Determine the [X, Y] coordinate at the center of the cell enclosing the given text.  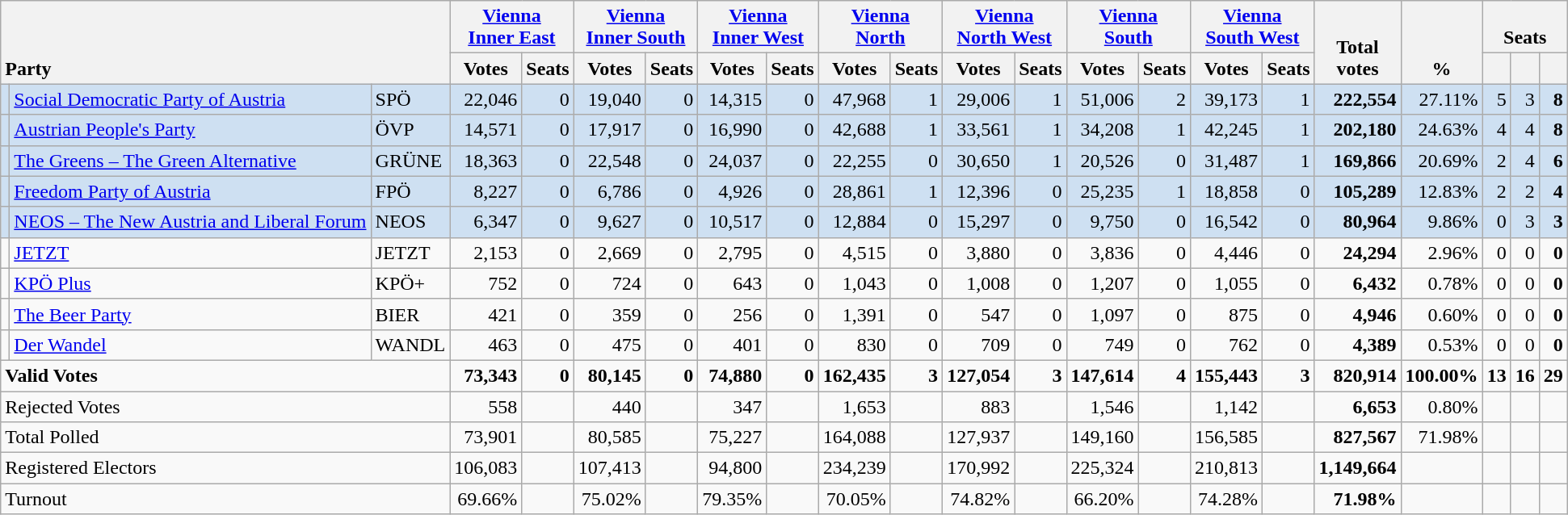
20,526 [1102, 161]
94,800 [732, 468]
1,546 [1102, 406]
4,946 [1357, 314]
WANDL [410, 345]
79.35% [732, 499]
359 [609, 314]
NEOS – The New Austria and Liberal Forum [191, 222]
883 [979, 406]
Rejected Votes [225, 406]
14,571 [486, 130]
16 [1525, 375]
2.96% [1441, 253]
1,097 [1102, 314]
147,614 [1102, 375]
558 [486, 406]
0.53% [1441, 345]
KPÖ Plus [191, 283]
BIER [410, 314]
234,239 [855, 468]
210,813 [1226, 468]
30,650 [979, 161]
GRÜNE [410, 161]
127,937 [979, 438]
ViennaSouth [1128, 27]
ViennaNorth West [1005, 27]
66.20% [1102, 499]
9,750 [1102, 222]
440 [609, 406]
14,315 [732, 99]
28,861 [855, 191]
6,653 [1357, 406]
19,040 [609, 99]
NEOS [410, 222]
Totalvotes [1357, 42]
15,297 [979, 222]
31,487 [1226, 161]
762 [1226, 345]
13 [1496, 375]
34,208 [1102, 130]
Valid Votes [225, 375]
17,917 [609, 130]
155,443 [1226, 375]
1,653 [855, 406]
Der Wandel [191, 345]
1,043 [855, 283]
ViennaSouth West [1252, 27]
Social Democratic Party of Austria [191, 99]
39,173 [1226, 99]
1,149,664 [1357, 468]
4,926 [732, 191]
827,567 [1357, 438]
107,413 [609, 468]
164,088 [855, 438]
Austrian People's Party [191, 130]
256 [732, 314]
70.05% [855, 499]
6,347 [486, 222]
401 [732, 345]
FPÖ [410, 191]
SPÖ [410, 99]
24,037 [732, 161]
347 [732, 406]
29 [1553, 375]
Freedom Party of Austria [191, 191]
100.00% [1441, 375]
24.63% [1441, 130]
27.11% [1441, 99]
6,786 [609, 191]
69.66% [486, 499]
12.83% [1441, 191]
The Greens – The Green Alternative [191, 161]
ViennaNorth [881, 27]
ViennaInner South [635, 27]
80,585 [609, 438]
4,446 [1226, 253]
Turnout [225, 499]
73,343 [486, 375]
18,858 [1226, 191]
0.80% [1441, 406]
4,515 [855, 253]
830 [855, 345]
75.02% [609, 499]
24,294 [1357, 253]
3,880 [979, 253]
149,160 [1102, 438]
643 [732, 283]
5 [1496, 99]
ÖVP [410, 130]
ViennaInner East [512, 27]
2,153 [486, 253]
749 [1102, 345]
1,391 [855, 314]
2,669 [609, 253]
16,542 [1226, 222]
51,006 [1102, 99]
25,235 [1102, 191]
ViennaInner West [758, 27]
1,142 [1226, 406]
3,836 [1102, 253]
1,207 [1102, 283]
1,055 [1226, 283]
6 [1553, 161]
463 [486, 345]
47,968 [855, 99]
170,992 [979, 468]
12,884 [855, 222]
475 [609, 345]
80,145 [609, 375]
29,006 [979, 99]
74,880 [732, 375]
106,083 [486, 468]
709 [979, 345]
820,914 [1357, 375]
547 [979, 314]
73,901 [486, 438]
8,227 [486, 191]
75,227 [732, 438]
222,554 [1357, 99]
225,324 [1102, 468]
0.78% [1441, 283]
Total Polled [225, 438]
2,795 [732, 253]
169,866 [1357, 161]
The Beer Party [191, 314]
22,255 [855, 161]
0.60% [1441, 314]
6,432 [1357, 283]
202,180 [1357, 130]
KPÖ+ [410, 283]
724 [609, 283]
33,561 [979, 130]
74.82% [979, 499]
4,389 [1357, 345]
20.69% [1441, 161]
42,245 [1226, 130]
Registered Electors [225, 468]
1,008 [979, 283]
42,688 [855, 130]
% [1441, 42]
9,627 [609, 222]
80,964 [1357, 222]
127,054 [979, 375]
162,435 [855, 375]
105,289 [1357, 191]
752 [486, 283]
22,046 [486, 99]
421 [486, 314]
156,585 [1226, 438]
18,363 [486, 161]
875 [1226, 314]
9.86% [1441, 222]
22,548 [609, 161]
74.28% [1226, 499]
Party [225, 42]
10,517 [732, 222]
12,396 [979, 191]
16,990 [732, 130]
